Locate the cell with the specified text and output its [x, y] center coordinate. 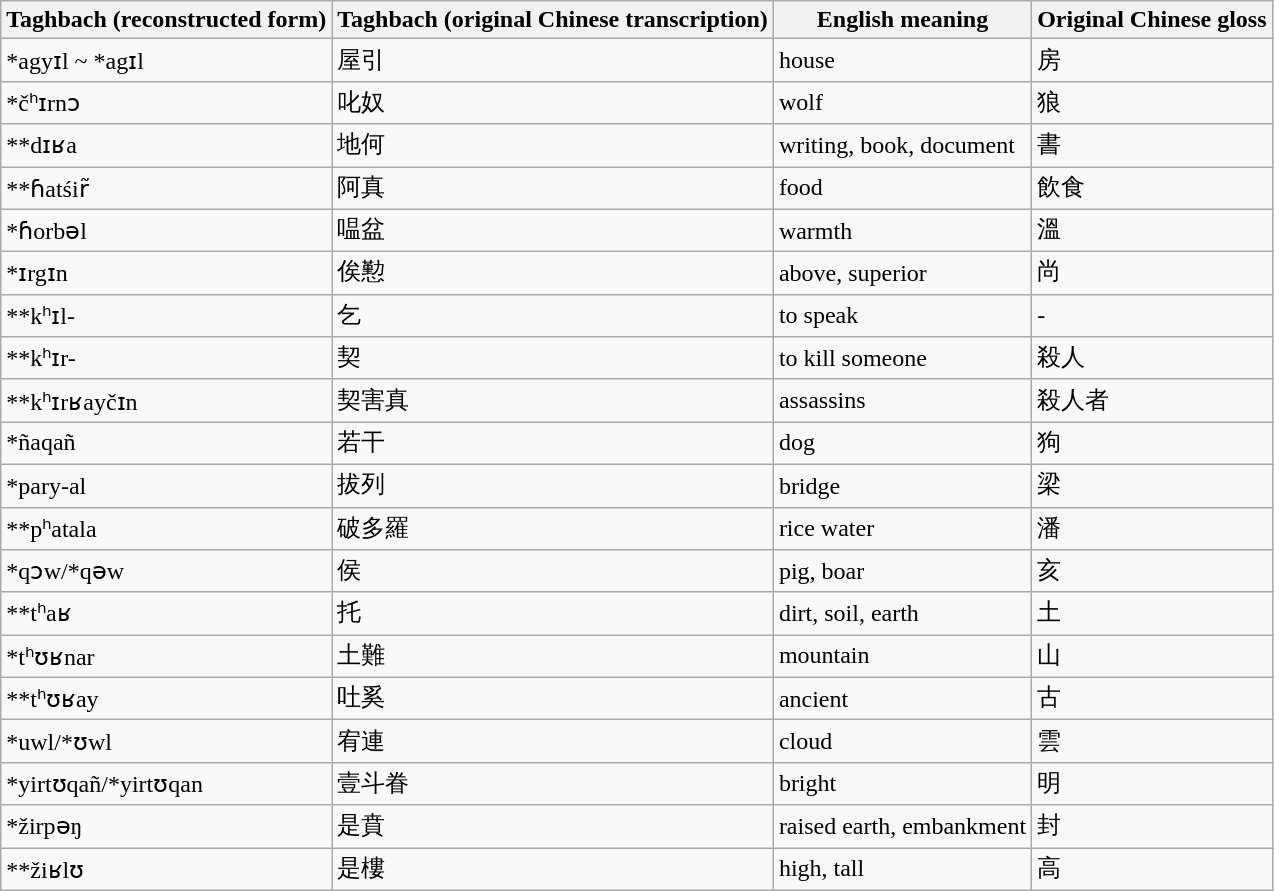
**ɦatśir̃ [166, 188]
溫 [1152, 230]
契 [553, 358]
是樓 [553, 870]
*tʰʊʁnar [166, 656]
**kʰɪr- [166, 358]
*agyɪl ~ *agɪl [166, 60]
書 [1152, 146]
bright [902, 784]
房 [1152, 60]
- [1152, 316]
**kʰɪl- [166, 316]
house [902, 60]
雲 [1152, 742]
梁 [1152, 486]
山 [1152, 656]
飲食 [1152, 188]
dirt, soil, earth [902, 614]
嗢盆 [553, 230]
宥連 [553, 742]
**kʰɪrʁayčɪn [166, 400]
*ñaqañ [166, 444]
*uwl/*ʊwl [166, 742]
殺人者 [1152, 400]
狼 [1152, 102]
地何 [553, 146]
**dɪʁa [166, 146]
food [902, 188]
拔列 [553, 486]
明 [1152, 784]
高 [1152, 870]
*ɦorbǝl [166, 230]
rice water [902, 528]
**tʰaʁ [166, 614]
raised earth, embankment [902, 826]
above, superior [902, 274]
*žirpəŋ [166, 826]
壹斗眷 [553, 784]
若干 [553, 444]
mountain [902, 656]
cloud [902, 742]
to speak [902, 316]
to kill someone [902, 358]
bridge [902, 486]
*ɪrgɪn [166, 274]
wolf [902, 102]
**žiʁlʊ [166, 870]
封 [1152, 826]
*čʰɪrnɔ [166, 102]
尚 [1152, 274]
殺人 [1152, 358]
屋引 [553, 60]
Taghbach (original Chinese transcription) [553, 20]
土 [1152, 614]
俟懃 [553, 274]
English meaning [902, 20]
ancient [902, 698]
侯 [553, 572]
**tʰʊʁay [166, 698]
阿真 [553, 188]
*pary-al [166, 486]
Original Chinese gloss [1152, 20]
*yirtʊqañ/*yirtʊqan [166, 784]
破多羅 [553, 528]
high, tall [902, 870]
warmth [902, 230]
土難 [553, 656]
叱奴 [553, 102]
古 [1152, 698]
乞 [553, 316]
契害真 [553, 400]
writing, book, document [902, 146]
*qɔw/*qəw [166, 572]
吐奚 [553, 698]
dog [902, 444]
潘 [1152, 528]
**pʰatala [166, 528]
Taghbach (reconstructed form) [166, 20]
亥 [1152, 572]
pig, boar [902, 572]
assassins [902, 400]
狗 [1152, 444]
是賁 [553, 826]
托 [553, 614]
